Identify which cell holds the provided text, then report its [x, y] central coordinate. 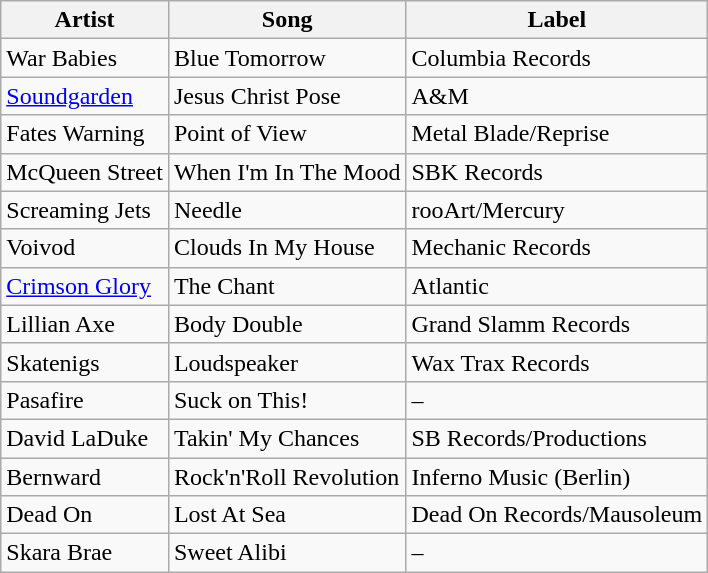
Metal Blade/Reprise [557, 134]
Screaming Jets [85, 210]
Body Double [287, 324]
Crimson Glory [85, 286]
Bernward [85, 477]
Grand Slamm Records [557, 324]
Point of View [287, 134]
Artist [85, 20]
Skara Brae [85, 553]
Columbia Records [557, 58]
Loudspeaker [287, 362]
When I'm In The Mood [287, 172]
SBK Records [557, 172]
Dead On Records/Mausoleum [557, 515]
McQueen Street [85, 172]
Pasafire [85, 400]
David LaDuke [85, 438]
The Chant [287, 286]
Suck on This! [287, 400]
Clouds In My House [287, 248]
Rock'n'Roll Revolution [287, 477]
Jesus Christ Pose [287, 96]
Lillian Axe [85, 324]
Wax Trax Records [557, 362]
Sweet Alibi [287, 553]
Inferno Music (Berlin) [557, 477]
A&M [557, 96]
Soundgarden [85, 96]
Label [557, 20]
Voivod [85, 248]
Takin' My Chances [287, 438]
Skatenigs [85, 362]
Song [287, 20]
SB Records/Productions [557, 438]
Dead On [85, 515]
Fates Warning [85, 134]
War Babies [85, 58]
Mechanic Records [557, 248]
Blue Tomorrow [287, 58]
rooArt/Mercury [557, 210]
Atlantic [557, 286]
Lost At Sea [287, 515]
Needle [287, 210]
